Extract the [X, Y] coordinate from the center of the cell holding the provided text.  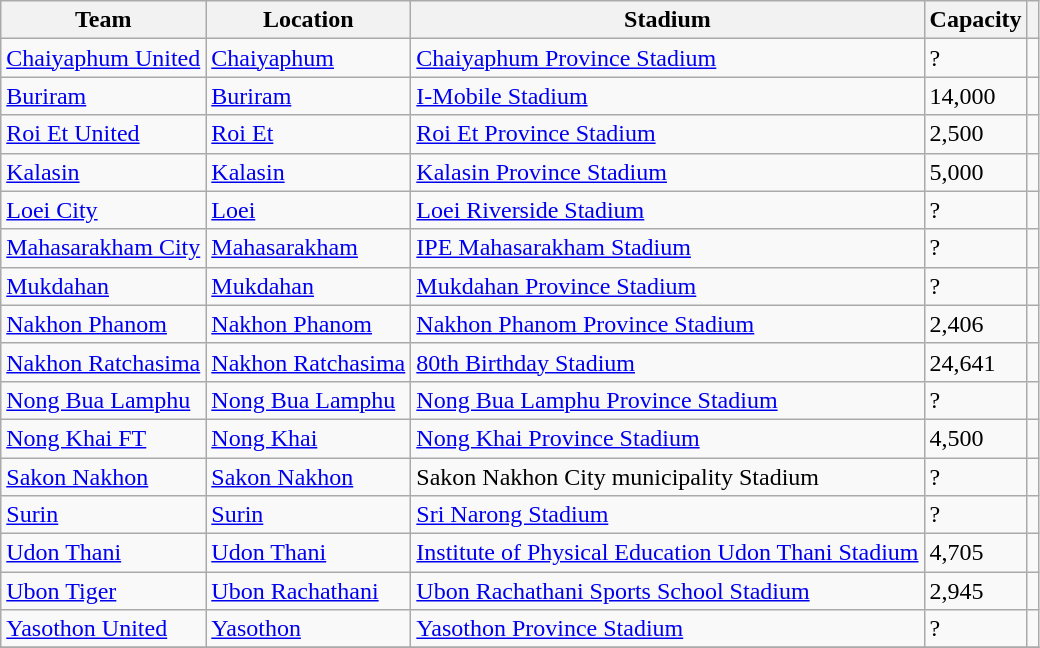
Loei City [104, 210]
4,500 [976, 438]
Nong Khai [308, 438]
24,641 [976, 362]
Team [104, 20]
Chaiyaphum United [104, 58]
5,000 [976, 172]
Ubon Rachathani [308, 591]
Mukdahan Province Stadium [668, 286]
Chaiyaphum Province Stadium [668, 58]
80th Birthday Stadium [668, 362]
Ubon Tiger [104, 591]
Institute of Physical Education Udon Thani Stadium [668, 553]
4,705 [976, 553]
2,500 [976, 134]
Nakhon Phanom Province Stadium [668, 324]
Ubon Rachathani Sports School Stadium [668, 591]
Capacity [976, 20]
Roi Et United [104, 134]
Nong Khai Province Stadium [668, 438]
Nong Khai FT [104, 438]
14,000 [976, 96]
I-Mobile Stadium [668, 96]
Mahasarakham [308, 248]
2,406 [976, 324]
Loei [308, 210]
Roi Et Province Stadium [668, 134]
Chaiyaphum [308, 58]
Nong Bua Lamphu Province Stadium [668, 400]
Roi Et [308, 134]
Sakon Nakhon City municipality Stadium [668, 477]
Yasothon United [104, 629]
Sri Narong Stadium [668, 515]
Location [308, 20]
Loei Riverside Stadium [668, 210]
Mahasarakham City [104, 248]
Yasothon [308, 629]
Stadium [668, 20]
2,945 [976, 591]
Yasothon Province Stadium [668, 629]
Kalasin Province Stadium [668, 172]
IPE Mahasarakham Stadium [668, 248]
